Search for the cell housing the specified text and yield its (X, Y) center coordinate. 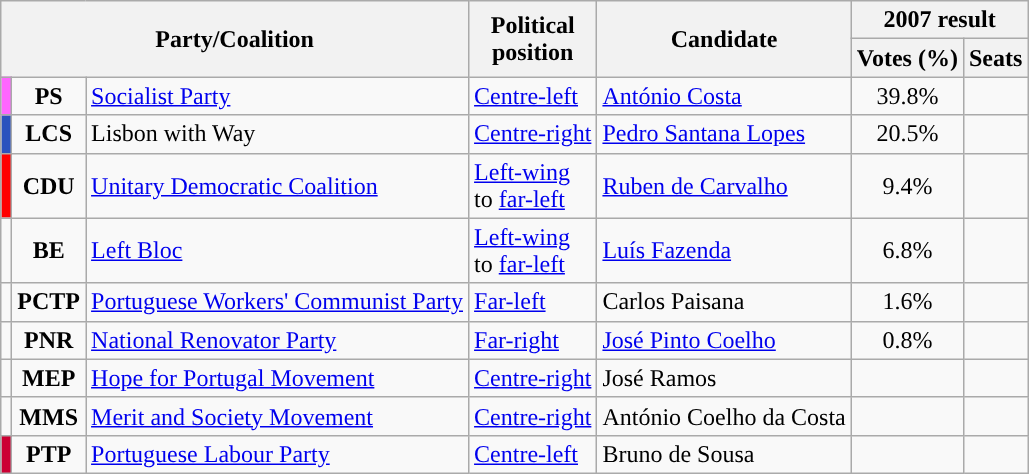
6.8% (907, 250)
BE (49, 250)
Luís Fazenda (724, 250)
Merit and Society Movement (278, 416)
CDU (49, 186)
PTP (49, 454)
Far-right (533, 340)
Carlos Paisana (724, 302)
LCS (49, 134)
MMS (49, 416)
Left Bloc (278, 250)
20.5% (907, 134)
Politicalposition (533, 39)
Candidate (724, 39)
Ruben de Carvalho (724, 186)
Party/Coalition (235, 39)
Portuguese Workers' Communist Party (278, 302)
Hope for Portugal Movement (278, 378)
1.6% (907, 302)
PCTP (49, 302)
PNR (49, 340)
Lisbon with Way (278, 134)
MEP (49, 378)
Portuguese Labour Party (278, 454)
José Pinto Coelho (724, 340)
Far-left (533, 302)
Bruno de Sousa (724, 454)
Unitary Democratic Coalition (278, 186)
PS (49, 96)
António Costa (724, 96)
0.8% (907, 340)
2007 result (940, 20)
National Renovator Party (278, 340)
Pedro Santana Lopes (724, 134)
Votes (%) (907, 58)
9.4% (907, 186)
Socialist Party (278, 96)
António Coelho da Costa (724, 416)
39.8% (907, 96)
José Ramos (724, 378)
Seats (995, 58)
